For the text-containing cell, return its midpoint in [x, y] coordinate format. 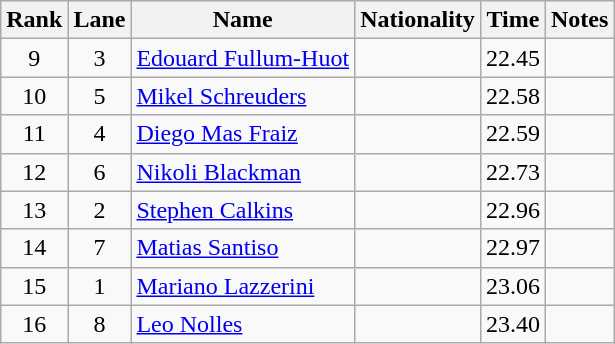
23.06 [512, 286]
10 [34, 96]
22.97 [512, 248]
15 [34, 286]
12 [34, 172]
13 [34, 210]
22.96 [512, 210]
Stephen Calkins [243, 210]
5 [100, 96]
6 [100, 172]
Edouard Fullum-Huot [243, 58]
Matias Santiso [243, 248]
9 [34, 58]
Mikel Schreuders [243, 96]
Nationality [418, 20]
16 [34, 324]
14 [34, 248]
Name [243, 20]
23.40 [512, 324]
Mariano Lazzerini [243, 286]
Lane [100, 20]
22.45 [512, 58]
7 [100, 248]
3 [100, 58]
Nikoli Blackman [243, 172]
Leo Nolles [243, 324]
22.73 [512, 172]
11 [34, 134]
8 [100, 324]
4 [100, 134]
Diego Mas Fraiz [243, 134]
Time [512, 20]
22.59 [512, 134]
Notes [579, 20]
22.58 [512, 96]
1 [100, 286]
2 [100, 210]
Rank [34, 20]
